For the text-containing cell, return its midpoint in (X, Y) coordinate format. 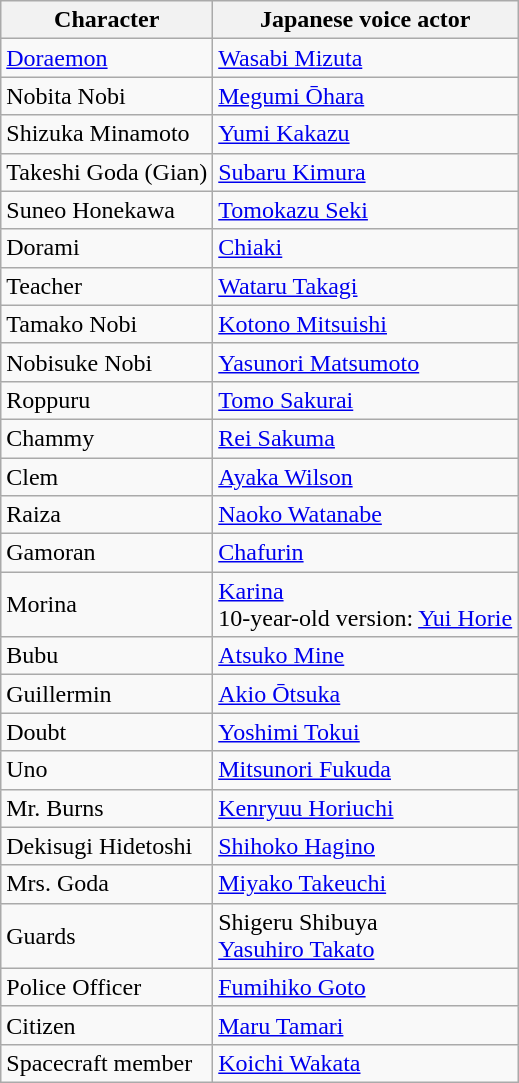
Shigeru ShibuyaYasuhiro Takato (366, 936)
Megumi Ōhara (366, 96)
Shihoko Hagino (366, 846)
Kenryuu Horiuchi (366, 808)
Nobisuke Nobi (107, 362)
Dekisugi Hidetoshi (107, 846)
Wataru Takagi (366, 286)
Subaru Kimura (366, 172)
Clem (107, 477)
Atsuko Mine (366, 656)
Japanese voice actor (366, 20)
Yasunori Matsumoto (366, 362)
Teacher (107, 286)
Nobita Nobi (107, 96)
Citizen (107, 1025)
Roppuru (107, 400)
Tomokazu Seki (366, 210)
Bubu (107, 656)
Morina (107, 604)
Raiza (107, 515)
Suneo Honekawa (107, 210)
Dorami (107, 248)
Rei Sakuma (366, 438)
Akio Ōtsuka (366, 694)
Shizuka Minamoto (107, 134)
Ayaka Wilson (366, 477)
Chafurin (366, 553)
Guillermin (107, 694)
Mr. Burns (107, 808)
Character (107, 20)
Mrs. Goda (107, 884)
Naoko Watanabe (366, 515)
Police Officer (107, 987)
Wasabi Mizuta (366, 58)
Gamoran (107, 553)
Yumi Kakazu (366, 134)
Chammy (107, 438)
Fumihiko Goto (366, 987)
Karina 10-year-old version: Yui Horie (366, 604)
Kotono Mitsuishi (366, 324)
Koichi Wakata (366, 1063)
Chiaki (366, 248)
Maru Tamari (366, 1025)
Mitsunori Fukuda (366, 770)
Tomo Sakurai (366, 400)
Yoshimi Tokui (366, 732)
Tamako Nobi (107, 324)
Miyako Takeuchi (366, 884)
Takeshi Goda (Gian) (107, 172)
Doraemon (107, 58)
Guards (107, 936)
Uno (107, 770)
Spacecraft member (107, 1063)
Doubt (107, 732)
